Provide the [X, Y] coordinate of the cell's center where the given text is located.  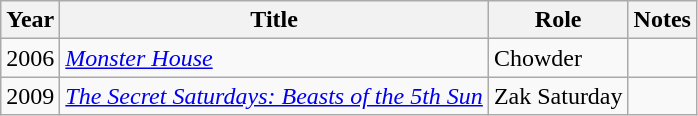
Notes [662, 20]
Chowder [558, 58]
2009 [30, 96]
Zak Saturday [558, 96]
Year [30, 20]
Monster House [274, 58]
The Secret Saturdays: Beasts of the 5th Sun [274, 96]
Title [274, 20]
2006 [30, 58]
Role [558, 20]
